Provide the (X, Y) coordinate of the cell's center where the given text is located.  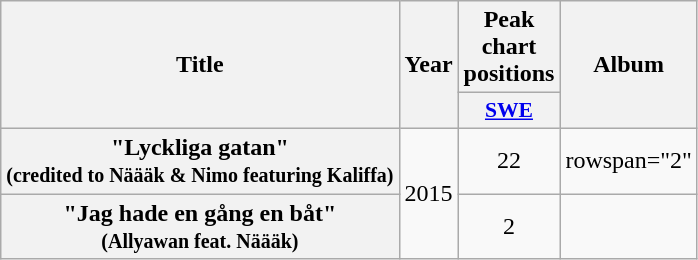
rowspan="2" (629, 160)
SWE (509, 111)
"Lyckliga gatan"(credited to Näääk & Nimo featuring Kaliffa) (200, 160)
Year (428, 65)
Peak chart positions (509, 47)
Album (629, 65)
"Jag hade en gång en båt"(Allyawan feat. Näääk) (200, 226)
22 (509, 160)
2015 (428, 193)
Title (200, 65)
2 (509, 226)
